Search for the cell housing the specified text and yield its (X, Y) center coordinate. 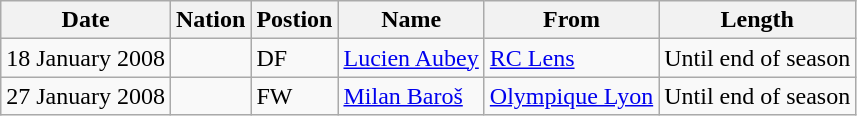
RC Lens (571, 58)
27 January 2008 (86, 96)
Name (411, 20)
Lucien Aubey (411, 58)
Postion (294, 20)
From (571, 20)
DF (294, 58)
Milan Baroš (411, 96)
FW (294, 96)
Date (86, 20)
Olympique Lyon (571, 96)
Nation (210, 20)
18 January 2008 (86, 58)
Length (758, 20)
